Identify which cell holds the provided text, then report its (X, Y) central coordinate. 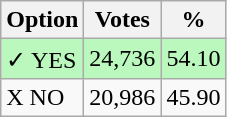
Option (42, 20)
Votes (122, 20)
45.90 (194, 97)
✓ YES (42, 59)
20,986 (122, 97)
% (194, 20)
X NO (42, 97)
24,736 (122, 59)
54.10 (194, 59)
